Extract the [x, y] coordinate from the center of the cell holding the provided text.  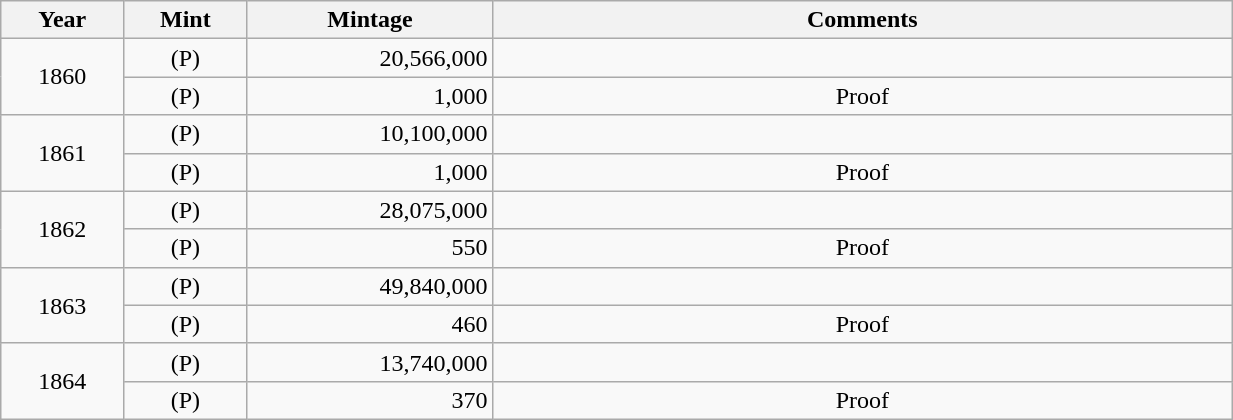
Year [62, 20]
28,075,000 [370, 210]
1863 [62, 305]
Comments [862, 20]
Mint [186, 20]
460 [370, 324]
13,740,000 [370, 362]
20,566,000 [370, 58]
370 [370, 400]
10,100,000 [370, 134]
1862 [62, 229]
Mintage [370, 20]
1864 [62, 381]
49,840,000 [370, 286]
550 [370, 248]
1861 [62, 153]
1860 [62, 77]
